Determine the (X, Y) coordinate at the center of the cell enclosing the given text.  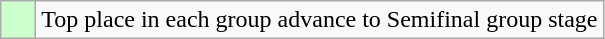
Top place in each group advance to Semifinal group stage (320, 20)
